Return [X, Y] of the center of cell containing provided text 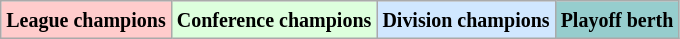
Conference champions [274, 20]
Division champions [466, 20]
Playoff berth [617, 20]
League champions [86, 20]
